Pinpoint the cell where the given text exists, returning its (x, y) midpoint coordinate. 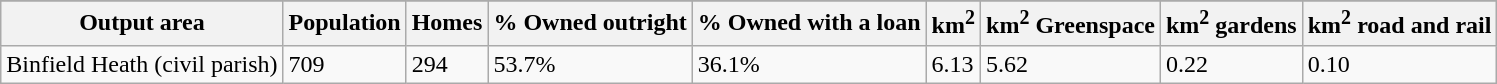
% Owned with a loan (809, 24)
Output area (142, 24)
0.22 (1231, 64)
709 (344, 64)
53.7% (590, 64)
36.1% (809, 64)
km2 (953, 24)
km2 Greenspace (1071, 24)
% Owned outright (590, 24)
Population (344, 24)
km2 road and rail (1400, 24)
Binfield Heath (civil parish) (142, 64)
294 (447, 64)
Homes (447, 24)
km2 gardens (1231, 24)
0.10 (1400, 64)
5.62 (1071, 64)
6.13 (953, 64)
